Pinpoint the cell where the given text exists, returning its [x, y] midpoint coordinate. 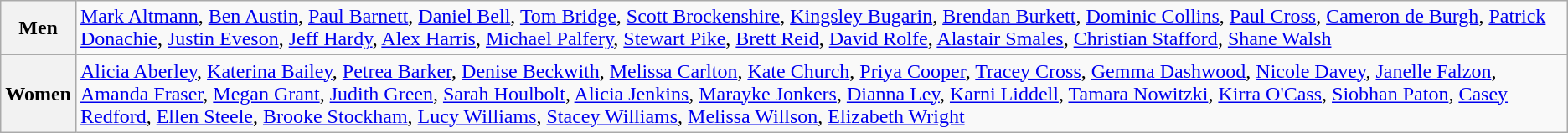
Women [39, 94]
Men [39, 28]
